Return (X, Y) of the center of cell containing provided text 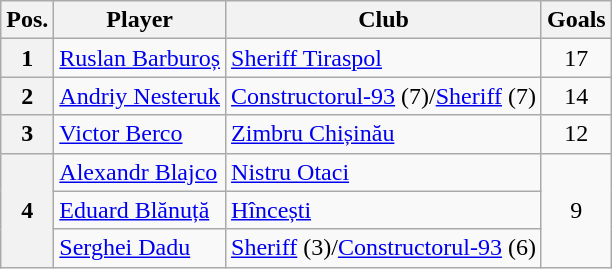
Club (384, 20)
Zimbru Chișinău (384, 134)
9 (576, 210)
Andriy Nesteruk (140, 96)
Constructorul-93 (7)/Sheriff (7) (384, 96)
Ruslan Barburoș (140, 58)
Alexandr Blajco (140, 172)
4 (28, 210)
12 (576, 134)
Victor Berco (140, 134)
17 (576, 58)
Sheriff (3)/Constructorul-93 (6) (384, 248)
Nistru Otaci (384, 172)
Sheriff Tiraspol (384, 58)
2 (28, 96)
3 (28, 134)
Goals (576, 20)
Hîncești (384, 210)
14 (576, 96)
Eduard Blănuță (140, 210)
Serghei Dadu (140, 248)
Pos. (28, 20)
Player (140, 20)
1 (28, 58)
